Capture the cell that displays the provided text and extract its [X, Y] central coordinate. 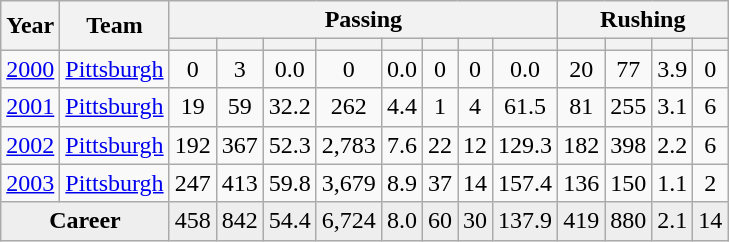
22 [440, 145]
54.4 [290, 221]
3.1 [672, 107]
19 [192, 107]
842 [240, 221]
32.2 [290, 107]
137.9 [526, 221]
3,679 [348, 183]
880 [628, 221]
81 [582, 107]
37 [440, 183]
4 [476, 107]
2,783 [348, 145]
413 [240, 183]
2003 [30, 183]
3 [240, 69]
8.9 [402, 183]
398 [628, 145]
2 [710, 183]
1 [440, 107]
192 [192, 145]
59.8 [290, 183]
Team [114, 26]
2.1 [672, 221]
12 [476, 145]
20 [582, 69]
247 [192, 183]
2.2 [672, 145]
3.9 [672, 69]
367 [240, 145]
6,724 [348, 221]
182 [582, 145]
8.0 [402, 221]
30 [476, 221]
Year [30, 26]
2000 [30, 69]
77 [628, 69]
129.3 [526, 145]
7.6 [402, 145]
Career [85, 221]
1.1 [672, 183]
2001 [30, 107]
52.3 [290, 145]
157.4 [526, 183]
262 [348, 107]
Passing [363, 20]
60 [440, 221]
2002 [30, 145]
4.4 [402, 107]
255 [628, 107]
458 [192, 221]
59 [240, 107]
61.5 [526, 107]
150 [628, 183]
136 [582, 183]
419 [582, 221]
Rushing [643, 20]
